Scan for the cell matching the given text and deliver its (x, y) coordinate at center. 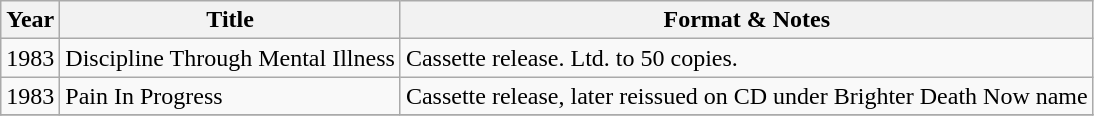
Format & Notes (746, 20)
Title (230, 20)
Cassette release. Ltd. to 50 copies. (746, 58)
Cassette release, later reissued on CD under Brighter Death Now name (746, 96)
Year (30, 20)
Pain In Progress (230, 96)
Discipline Through Mental Illness (230, 58)
